Provide the (X, Y) coordinate of the cell's center where the given text is located.  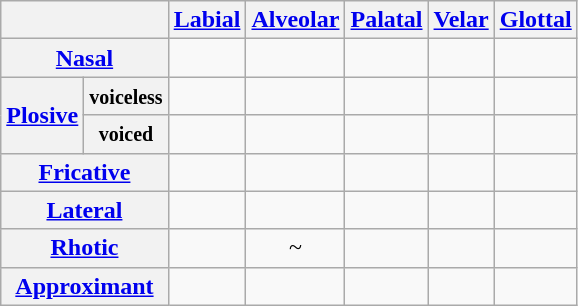
Nasal (84, 58)
~ (296, 248)
voiced (126, 134)
Approximant (84, 286)
Palatal (386, 20)
Labial (207, 20)
Lateral (84, 210)
Alveolar (296, 20)
Plosive (42, 115)
Rhotic (84, 248)
voiceless (126, 96)
Velar (461, 20)
Glottal (536, 20)
Fricative (84, 172)
